Scan for the cell matching the given text and deliver its (X, Y) coordinate at center. 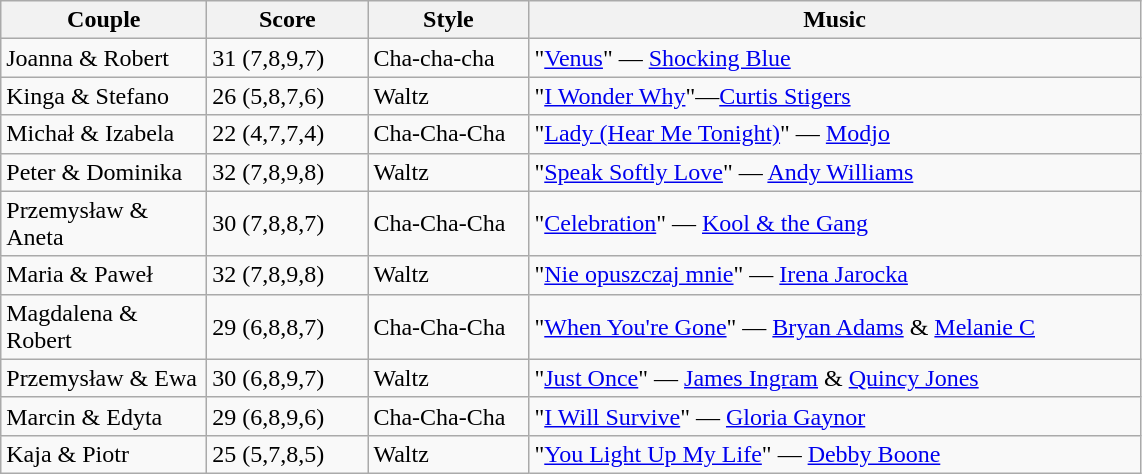
"I Will Survive" — Gloria Gaynor (834, 416)
29 (6,8,8,7) (288, 326)
30 (6,8,9,7) (288, 378)
Michał & Izabela (104, 134)
25 (5,7,8,5) (288, 454)
Peter & Dominika (104, 172)
31 (7,8,9,7) (288, 58)
29 (6,8,9,6) (288, 416)
"Nie opuszczaj mnie" — Irena Jarocka (834, 275)
Magdalena & Robert (104, 326)
Cha-cha-cha (448, 58)
Maria & Paweł (104, 275)
Przemysław & Ewa (104, 378)
Score (288, 20)
26 (5,8,7,6) (288, 96)
"Just Once" — James Ingram & Quincy Jones (834, 378)
Marcin & Edyta (104, 416)
22 (4,7,7,4) (288, 134)
Przemysław & Aneta (104, 224)
"Celebration" — Kool & the Gang (834, 224)
"When You're Gone" — Bryan Adams & Melanie C (834, 326)
Kaja & Piotr (104, 454)
"Speak Softly Love" — Andy Williams (834, 172)
30 (7,8,8,7) (288, 224)
"I Wonder Why"—Curtis Stigers (834, 96)
Style (448, 20)
"You Light Up My Life" — Debby Boone (834, 454)
Kinga & Stefano (104, 96)
Joanna & Robert (104, 58)
Couple (104, 20)
Music (834, 20)
"Venus" — Shocking Blue (834, 58)
"Lady (Hear Me Tonight)" — Modjo (834, 134)
